Return the (x, y) coordinate for the center point of the cell that contains the specified text.  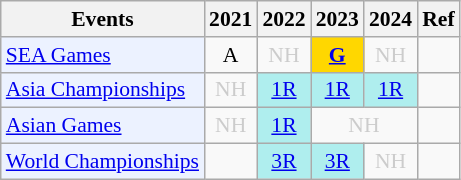
2022 (284, 19)
2021 (230, 19)
SEA Games (102, 55)
Events (102, 19)
Asia Championships (102, 90)
Asian Games (102, 126)
G (338, 55)
2024 (390, 19)
Ref (438, 19)
A (230, 55)
World Championships (102, 162)
2023 (338, 19)
